Pinpoint the cell where the given text exists, returning its (X, Y) midpoint coordinate. 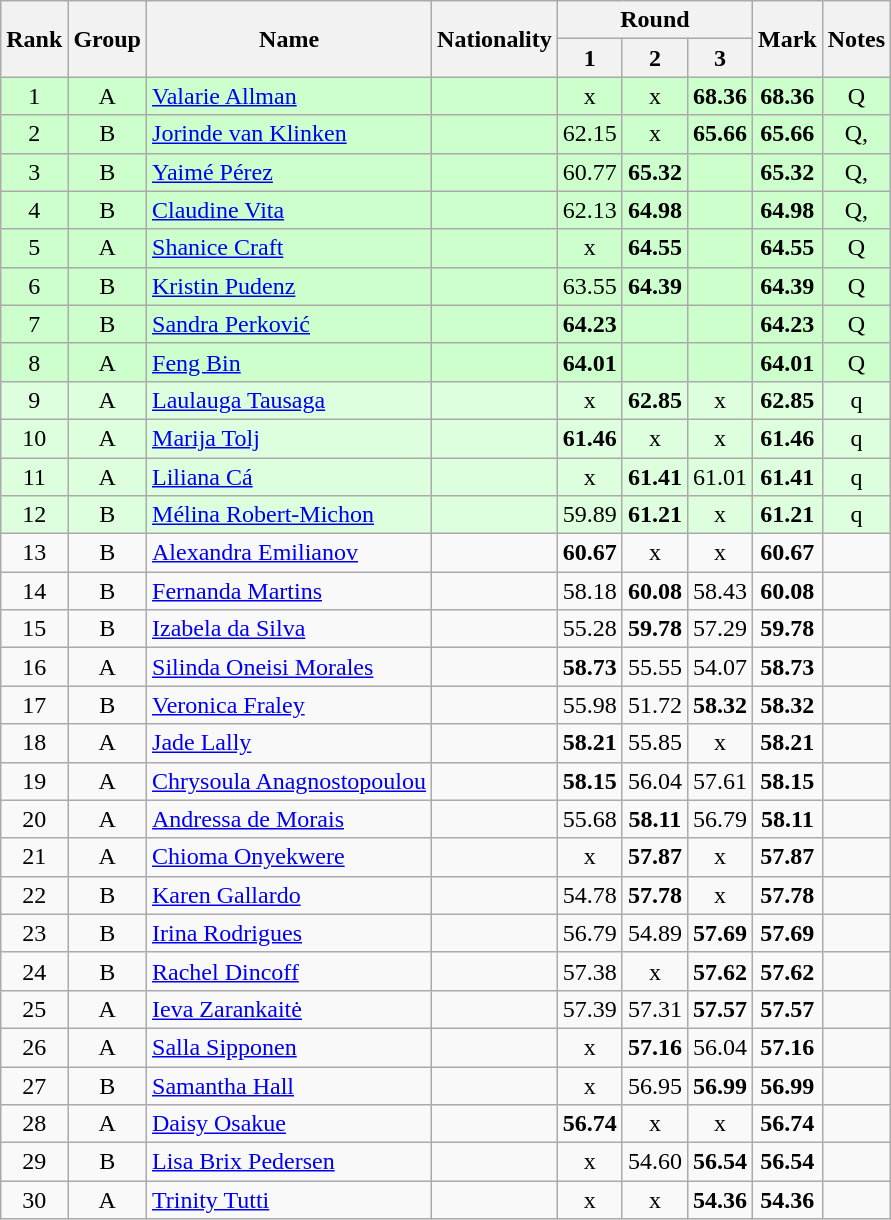
Kristin Pudenz (290, 286)
Shanice Craft (290, 248)
11 (34, 477)
Samantha Hall (290, 1085)
Silinda Oneisi Morales (290, 667)
58.18 (590, 591)
51.72 (654, 705)
18 (34, 743)
16 (34, 667)
13 (34, 553)
24 (34, 971)
56.95 (654, 1085)
Feng Bin (290, 362)
29 (34, 1162)
10 (34, 438)
54.89 (654, 933)
54.60 (654, 1162)
Daisy Osakue (290, 1124)
55.85 (654, 743)
Marija Tolj (290, 438)
Salla Sipponen (290, 1047)
59.89 (590, 515)
Lisa Brix Pedersen (290, 1162)
Nationality (495, 39)
12 (34, 515)
Rank (34, 39)
27 (34, 1085)
55.28 (590, 629)
Sandra Perković (290, 324)
Izabela da Silva (290, 629)
63.55 (590, 286)
55.68 (590, 819)
Mark (788, 39)
Claudine Vita (290, 210)
Veronica Fraley (290, 705)
30 (34, 1200)
Andressa de Morais (290, 819)
Round (654, 20)
23 (34, 933)
15 (34, 629)
Name (290, 39)
Irina Rodrigues (290, 933)
4 (34, 210)
Chioma Onyekwere (290, 857)
61.01 (720, 477)
57.61 (720, 781)
54.07 (720, 667)
5 (34, 248)
Fernanda Martins (290, 591)
62.15 (590, 134)
26 (34, 1047)
62.13 (590, 210)
Liliana Cá (290, 477)
7 (34, 324)
Group (108, 39)
21 (34, 857)
Laulauga Tausaga (290, 400)
Alexandra Emilianov (290, 553)
Yaimé Pérez (290, 172)
57.38 (590, 971)
9 (34, 400)
57.39 (590, 1009)
28 (34, 1124)
58.43 (720, 591)
22 (34, 895)
Chrysoula Anagnostopoulou (290, 781)
6 (34, 286)
20 (34, 819)
Notes (856, 39)
55.98 (590, 705)
54.78 (590, 895)
57.31 (654, 1009)
Jade Lally (290, 743)
Valarie Allman (290, 96)
25 (34, 1009)
Rachel Dincoff (290, 971)
Trinity Tutti (290, 1200)
Mélina Robert-Michon (290, 515)
Karen Gallardo (290, 895)
55.55 (654, 667)
19 (34, 781)
57.29 (720, 629)
14 (34, 591)
Jorinde van Klinken (290, 134)
17 (34, 705)
8 (34, 362)
Ieva Zarankaitė (290, 1009)
60.77 (590, 172)
